Detect which cell encompasses the target text, then output its (X, Y) center coordinate. 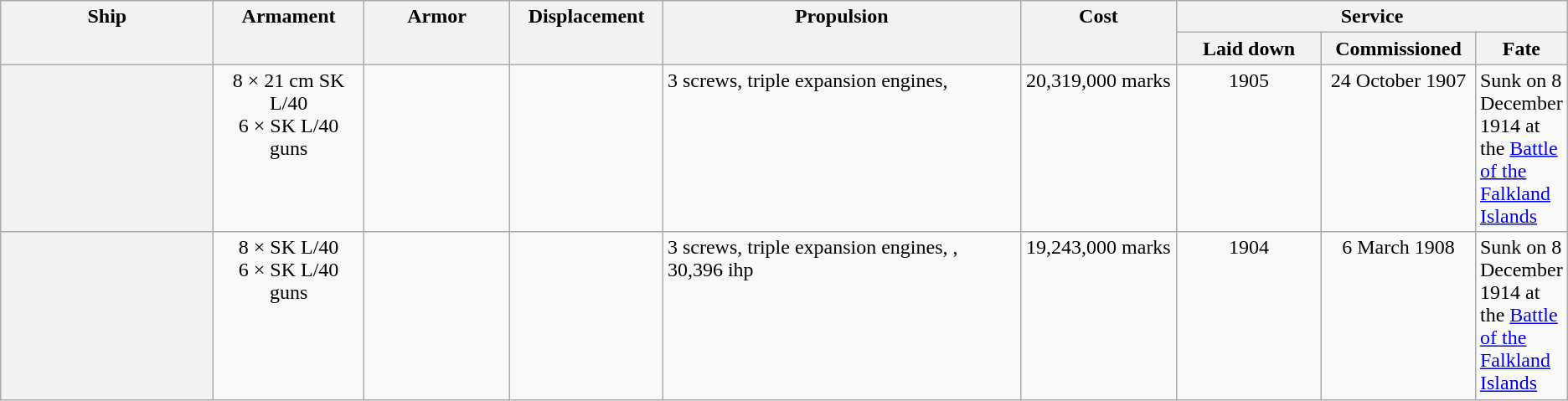
Armor (437, 33)
8 × SK L/40 6 × SK L/40 guns (288, 316)
Service (1372, 17)
6 March 1908 (1398, 316)
1905 (1250, 148)
Armament (288, 33)
Fate (1521, 49)
Commissioned (1398, 49)
Propulsion (841, 33)
Displacement (586, 33)
8 × 21 cm SK L/40 6 × SK L/40 guns (288, 148)
Cost (1099, 33)
3 screws, triple expansion engines, , 30,396 ihp (841, 316)
3 screws, triple expansion engines, (841, 148)
20,319,000 marks (1099, 148)
19,243,000 marks (1099, 316)
Ship (107, 33)
Laid down (1250, 49)
1904 (1250, 316)
24 October 1907 (1398, 148)
